For the text-containing cell, return its midpoint in [x, y] coordinate format. 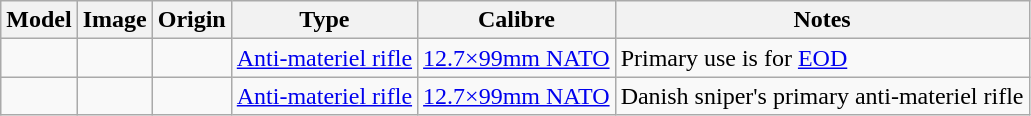
Notes [822, 20]
Origin [192, 20]
Primary use is for EOD [822, 58]
Type [324, 20]
Danish sniper's primary anti-materiel rifle [822, 96]
Image [114, 20]
Model [39, 20]
Calibre [517, 20]
